For the text-containing cell, return its midpoint in [x, y] coordinate format. 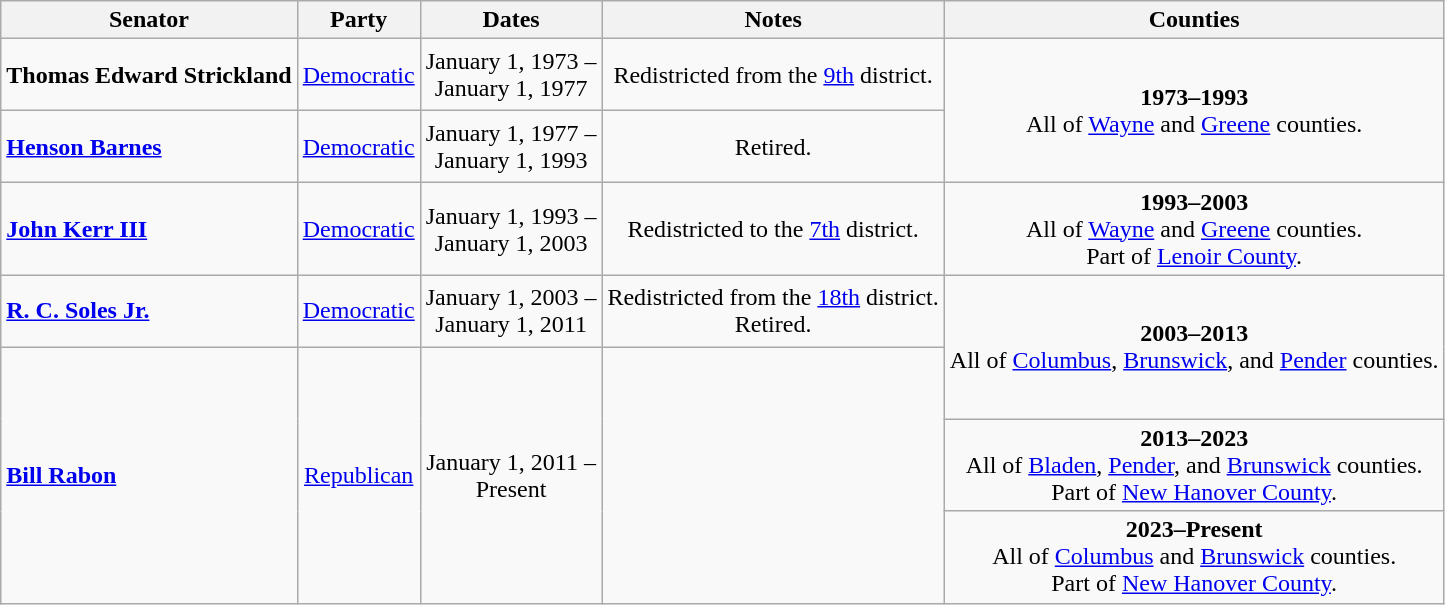
Notes [773, 20]
January 1, 2011 – Present [511, 475]
Redistricted from the 18th district. Retired. [773, 311]
Henson Barnes [149, 147]
1973–1993 All of Wayne and Greene counties. [1194, 111]
R. C. Soles Jr. [149, 311]
January 1, 1993 – January 1, 2003 [511, 229]
Redistricted from the 9th district. [773, 75]
January 1, 1977 – January 1, 1993 [511, 147]
January 1, 1973 – January 1, 1977 [511, 75]
2023–Present All of Columbus and Brunswick counties. Part of New Hanover County. [1194, 557]
1993–2003 All of Wayne and Greene counties. Part of Lenoir County. [1194, 229]
Senator [149, 20]
Redistricted to the 7th district. [773, 229]
Counties [1194, 20]
John Kerr III [149, 229]
Dates [511, 20]
2013–2023 All of Bladen, Pender, and Brunswick counties. Part of New Hanover County. [1194, 465]
Party [358, 20]
January 1, 2003 – January 1, 2011 [511, 311]
Thomas Edward Strickland [149, 75]
Retired. [773, 147]
Bill Rabon [149, 475]
Republican [358, 475]
2003–2013 All of Columbus, Brunswick, and Pender counties. [1194, 347]
